Extract the (X, Y) coordinate from the center of the cell holding the provided text.  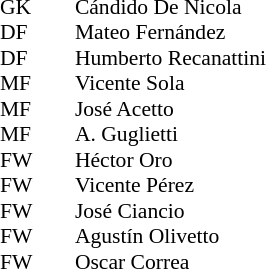
José Ciancio (170, 211)
Humberto Recanattini (170, 58)
Vicente Pérez (170, 185)
Vicente Sola (170, 83)
Héctor Oro (170, 160)
Mateo Fernández (170, 33)
A. Guglietti (170, 135)
Agustín Olivetto (170, 237)
José Acetto (170, 109)
